Pinpoint the cell where the given text exists, returning its [x, y] midpoint coordinate. 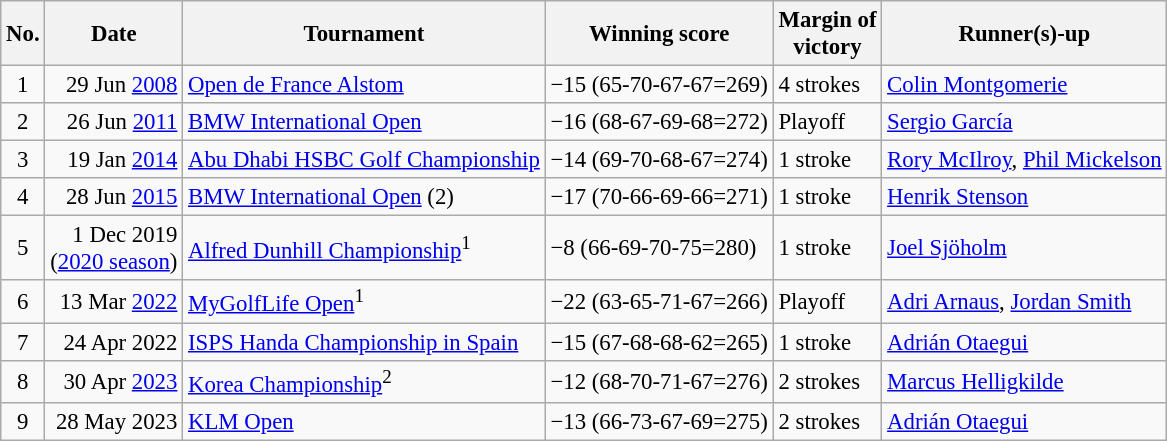
Korea Championship2 [364, 381]
19 Jan 2014 [114, 160]
28 May 2023 [114, 421]
5 [23, 248]
Joel Sjöholm [1024, 248]
Margin ofvictory [828, 34]
Rory McIlroy, Phil Mickelson [1024, 160]
ISPS Handa Championship in Spain [364, 342]
No. [23, 34]
9 [23, 421]
Adri Arnaus, Jordan Smith [1024, 301]
4 strokes [828, 85]
24 Apr 2022 [114, 342]
KLM Open [364, 421]
−16 (68-67-69-68=272) [659, 122]
−13 (66-73-67-69=275) [659, 421]
29 Jun 2008 [114, 85]
26 Jun 2011 [114, 122]
Alfred Dunhill Championship1 [364, 248]
1 Dec 2019(2020 season) [114, 248]
−17 (70-66-69-66=271) [659, 197]
Henrik Stenson [1024, 197]
BMW International Open [364, 122]
Date [114, 34]
2 [23, 122]
MyGolfLife Open1 [364, 301]
−22 (63-65-71-67=266) [659, 301]
3 [23, 160]
28 Jun 2015 [114, 197]
Winning score [659, 34]
−12 (68-70-71-67=276) [659, 381]
Runner(s)-up [1024, 34]
−15 (65-70-67-67=269) [659, 85]
4 [23, 197]
Tournament [364, 34]
30 Apr 2023 [114, 381]
BMW International Open (2) [364, 197]
Marcus Helligkilde [1024, 381]
Sergio García [1024, 122]
8 [23, 381]
6 [23, 301]
−15 (67-68-68-62=265) [659, 342]
Colin Montgomerie [1024, 85]
13 Mar 2022 [114, 301]
Abu Dhabi HSBC Golf Championship [364, 160]
7 [23, 342]
1 [23, 85]
Open de France Alstom [364, 85]
−8 (66-69-70-75=280) [659, 248]
−14 (69-70-68-67=274) [659, 160]
